Identify which cell holds the provided text, then report its [X, Y] central coordinate. 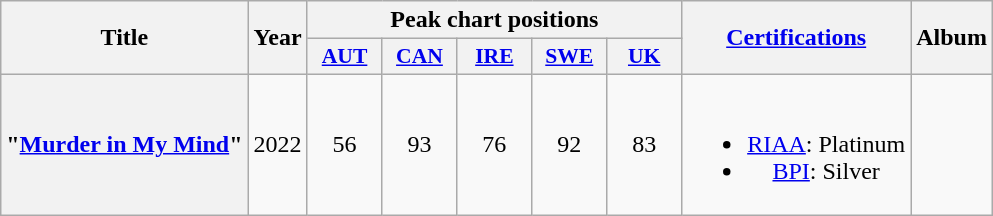
Title [124, 38]
2022 [278, 144]
92 [570, 144]
93 [420, 144]
Certifications [796, 38]
Year [278, 38]
Album [952, 38]
83 [644, 144]
Peak chart positions [494, 20]
76 [494, 144]
CAN [420, 57]
56 [344, 144]
"Murder in My Mind" [124, 144]
SWE [570, 57]
AUT [344, 57]
UK [644, 57]
IRE [494, 57]
RIAA: PlatinumBPI: Silver [796, 144]
